From the cell containing the given text, extract its center point as (x, y) coordinate. 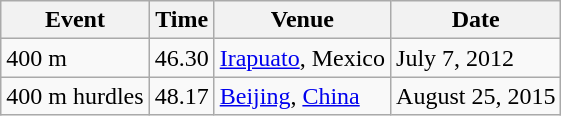
48.17 (182, 96)
Date (476, 20)
46.30 (182, 58)
400 m (75, 58)
Venue (302, 20)
Irapuato, Mexico (302, 58)
August 25, 2015 (476, 96)
Beijing, China (302, 96)
400 m hurdles (75, 96)
Event (75, 20)
Time (182, 20)
July 7, 2012 (476, 58)
